Identify which cell holds the provided text, then report its [X, Y] central coordinate. 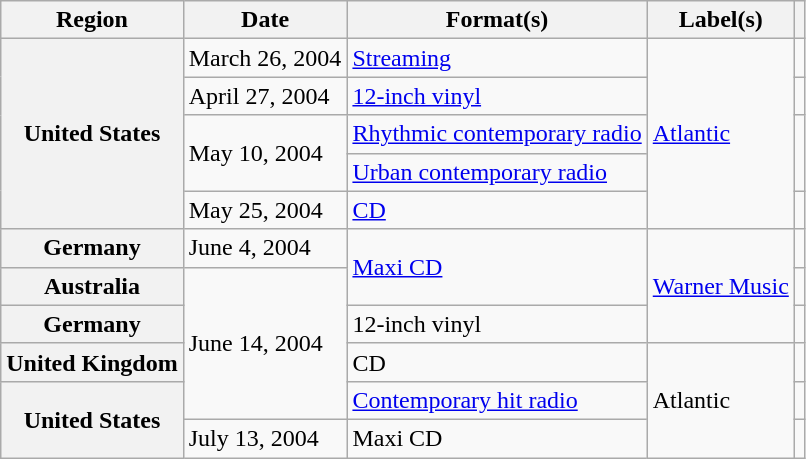
May 10, 2004 [265, 153]
Warner Music [720, 286]
June 4, 2004 [265, 248]
Region [92, 20]
July 13, 2004 [265, 438]
Urban contemporary radio [497, 172]
Format(s) [497, 20]
April 27, 2004 [265, 96]
Date [265, 20]
June 14, 2004 [265, 343]
Streaming [497, 58]
United Kingdom [92, 362]
Label(s) [720, 20]
Australia [92, 286]
Rhythmic contemporary radio [497, 134]
Contemporary hit radio [497, 400]
May 25, 2004 [265, 210]
March 26, 2004 [265, 58]
